Capture the cell that displays the provided text and extract its (X, Y) central coordinate. 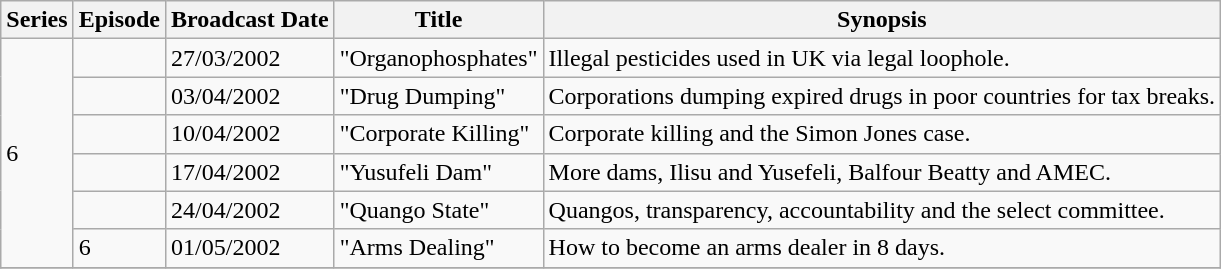
"Arms Dealing" (438, 248)
10/04/2002 (250, 134)
Broadcast Date (250, 20)
Quangos, transparency, accountability and the select committee. (882, 210)
More dams, Ilisu and Yusefeli, Balfour Beatty and AMEC. (882, 172)
17/04/2002 (250, 172)
03/04/2002 (250, 96)
"Corporate Killing" (438, 134)
27/03/2002 (250, 58)
Illegal pesticides used in UK via legal loophole. (882, 58)
24/04/2002 (250, 210)
"Quango State" (438, 210)
Title (438, 20)
How to become an arms dealer in 8 days. (882, 248)
Corporate killing and the Simon Jones case. (882, 134)
"Drug Dumping" (438, 96)
Series (37, 20)
01/05/2002 (250, 248)
Corporations dumping expired drugs in poor countries for tax breaks. (882, 96)
Synopsis (882, 20)
"Yusufeli Dam" (438, 172)
Episode (119, 20)
"Organophosphates" (438, 58)
